Identify which cell holds the provided text, then report its [x, y] central coordinate. 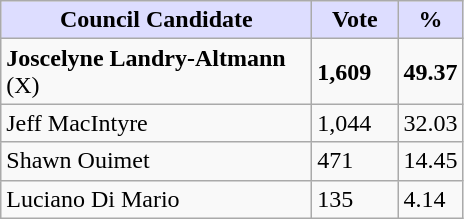
135 [355, 199]
Joscelyne Landry-Altmann (X) [156, 72]
% [430, 20]
1,609 [355, 72]
14.45 [430, 161]
32.03 [430, 123]
49.37 [430, 72]
Vote [355, 20]
1,044 [355, 123]
Shawn Ouimet [156, 161]
471 [355, 161]
Council Candidate [156, 20]
Luciano Di Mario [156, 199]
4.14 [430, 199]
Jeff MacIntyre [156, 123]
